Return [X, Y] of the center of cell containing provided text 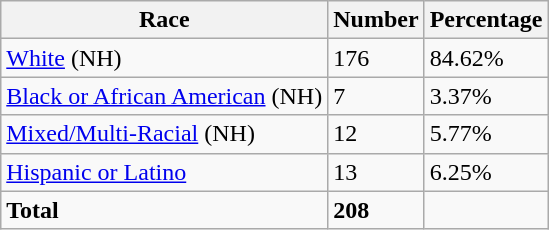
208 [376, 210]
Hispanic or Latino [164, 172]
White (NH) [164, 58]
Black or African American (NH) [164, 96]
3.37% [486, 96]
7 [376, 96]
Percentage [486, 20]
12 [376, 134]
Race [164, 20]
Total [164, 210]
6.25% [486, 172]
13 [376, 172]
Mixed/Multi-Racial (NH) [164, 134]
84.62% [486, 58]
5.77% [486, 134]
Number [376, 20]
176 [376, 58]
